Return [X, Y] of the center of cell containing provided text 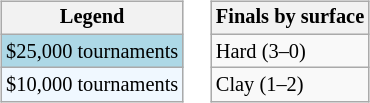
Hard (3–0) [290, 51]
Clay (1–2) [290, 85]
Finals by surface [290, 18]
$10,000 tournaments [92, 85]
$25,000 tournaments [92, 51]
Legend [92, 18]
